Scan for the cell matching the given text and deliver its (X, Y) coordinate at center. 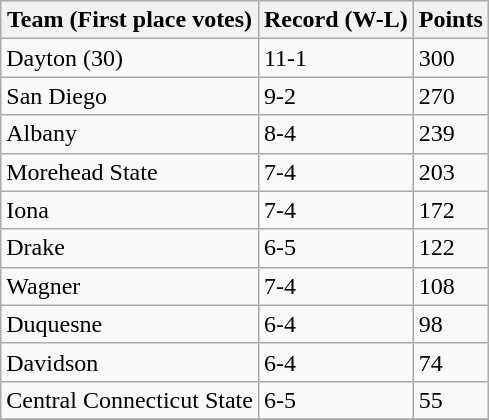
300 (450, 58)
Davidson (130, 362)
8-4 (336, 134)
Record (W-L) (336, 20)
San Diego (130, 96)
74 (450, 362)
55 (450, 400)
108 (450, 286)
9-2 (336, 96)
Iona (130, 210)
Drake (130, 248)
270 (450, 96)
172 (450, 210)
122 (450, 248)
Albany (130, 134)
Central Connecticut State (130, 400)
98 (450, 324)
Morehead State (130, 172)
Duquesne (130, 324)
11-1 (336, 58)
Team (First place votes) (130, 20)
203 (450, 172)
Dayton (30) (130, 58)
Points (450, 20)
239 (450, 134)
Wagner (130, 286)
